Return (X, Y) of the center of cell containing provided text 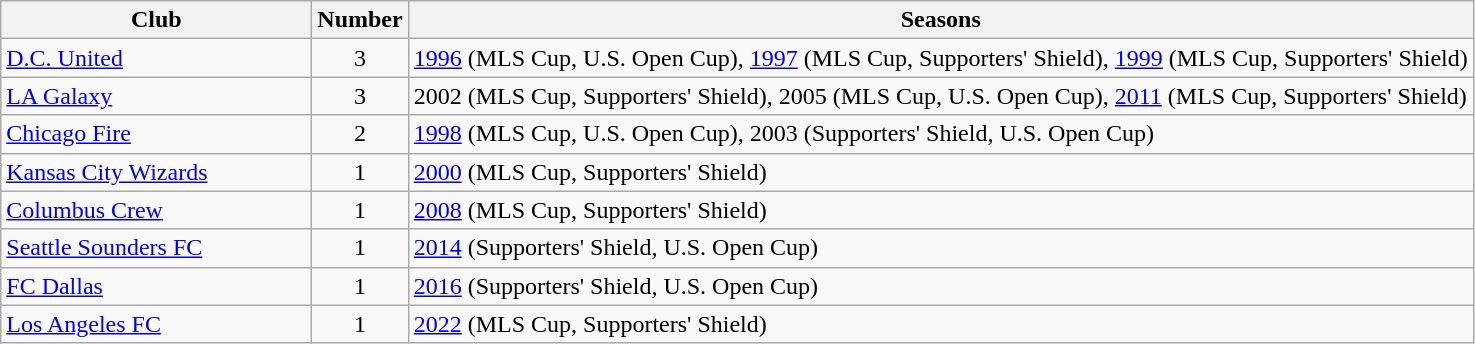
2014 (Supporters' Shield, U.S. Open Cup) (940, 248)
Seasons (940, 20)
1996 (MLS Cup, U.S. Open Cup), 1997 (MLS Cup, Supporters' Shield), 1999 (MLS Cup, Supporters' Shield) (940, 58)
Columbus Crew (156, 210)
2002 (MLS Cup, Supporters' Shield), 2005 (MLS Cup, U.S. Open Cup), 2011 (MLS Cup, Supporters' Shield) (940, 96)
1998 (MLS Cup, U.S. Open Cup), 2003 (Supporters' Shield, U.S. Open Cup) (940, 134)
2000 (MLS Cup, Supporters' Shield) (940, 172)
2 (360, 134)
LA Galaxy (156, 96)
D.C. United (156, 58)
Club (156, 20)
Kansas City Wizards (156, 172)
Seattle Sounders FC (156, 248)
Number (360, 20)
Los Angeles FC (156, 324)
2016 (Supporters' Shield, U.S. Open Cup) (940, 286)
2008 (MLS Cup, Supporters' Shield) (940, 210)
FC Dallas (156, 286)
Chicago Fire (156, 134)
2022 (MLS Cup, Supporters' Shield) (940, 324)
